Extract the (x, y) coordinate from the center of the cell holding the provided text.  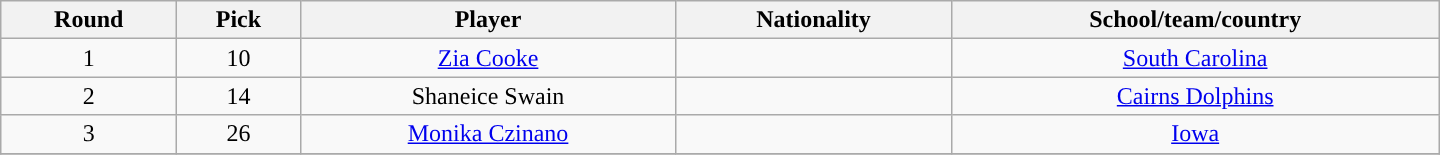
Zia Cooke (488, 58)
26 (238, 134)
3 (89, 134)
2 (89, 96)
Pick (238, 20)
Shaneice Swain (488, 96)
School/team/country (1195, 20)
Monika Czinano (488, 134)
Player (488, 20)
10 (238, 58)
Iowa (1195, 134)
Cairns Dolphins (1195, 96)
1 (89, 58)
14 (238, 96)
Round (89, 20)
Nationality (814, 20)
South Carolina (1195, 58)
